For the text-containing cell, return its midpoint in [x, y] coordinate format. 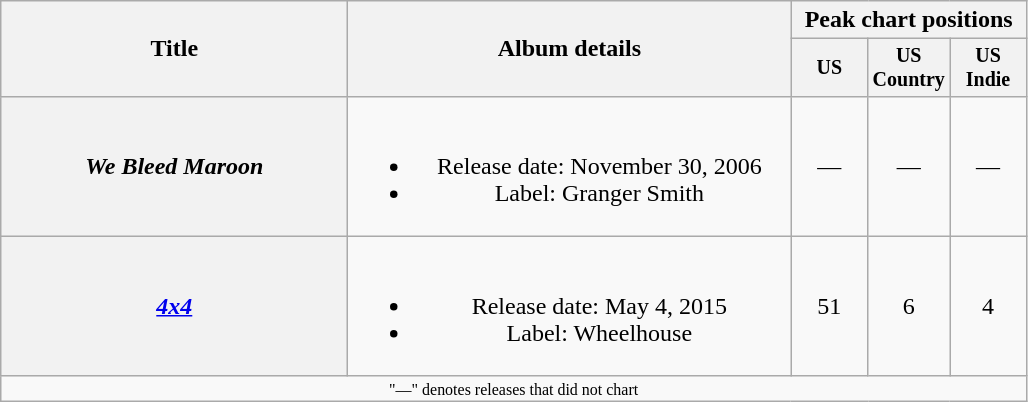
Title [174, 49]
4x4 [174, 306]
US [830, 68]
USCountry [909, 68]
51 [830, 306]
Peak chart positions [909, 20]
6 [909, 306]
Release date: November 30, 2006Label: Granger Smith [570, 166]
USIndie [988, 68]
4 [988, 306]
We Bleed Maroon [174, 166]
"—" denotes releases that did not chart [514, 388]
Release date: May 4, 2015Label: Wheelhouse [570, 306]
Album details [570, 49]
